For the text-containing cell, return its midpoint in (x, y) coordinate format. 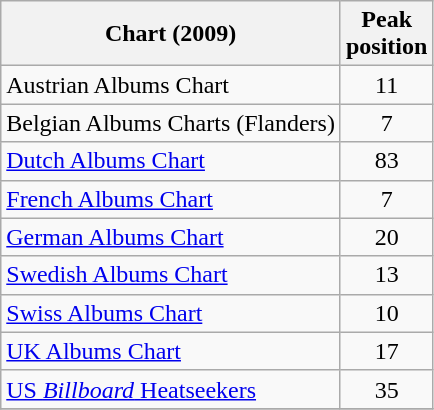
17 (386, 351)
11 (386, 85)
13 (386, 275)
German Albums Chart (171, 237)
Chart (2009) (171, 34)
83 (386, 161)
Belgian Albums Charts (Flanders) (171, 123)
UK Albums Chart (171, 351)
US Billboard Heatseekers (171, 389)
20 (386, 237)
French Albums Chart (171, 199)
Peak position (386, 34)
Swedish Albums Chart (171, 275)
Dutch Albums Chart (171, 161)
10 (386, 313)
Austrian Albums Chart (171, 85)
Swiss Albums Chart (171, 313)
35 (386, 389)
